Extract the [X, Y] coordinate from the center of the cell holding the provided text.  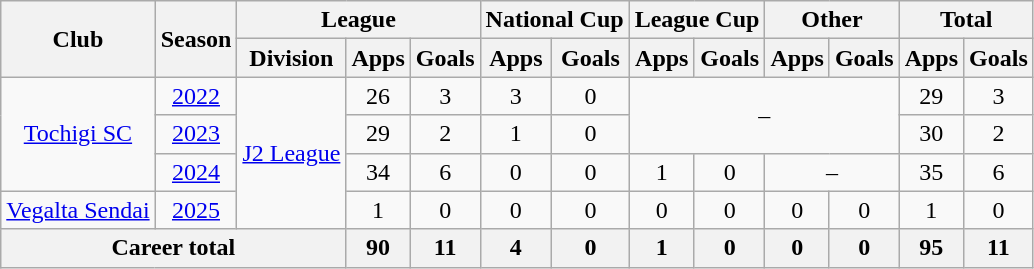
2023 [196, 134]
30 [931, 134]
34 [378, 172]
J2 League [292, 153]
2025 [196, 210]
2022 [196, 96]
35 [931, 172]
2024 [196, 172]
League [358, 20]
Total [966, 20]
90 [378, 248]
Division [292, 58]
26 [378, 96]
League Cup [697, 20]
National Cup [554, 20]
Season [196, 39]
95 [931, 248]
Tochigi SC [78, 134]
Vegalta Sendai [78, 210]
Other [832, 20]
Career total [174, 248]
4 [516, 248]
Club [78, 39]
